Extract the (X, Y) coordinate from the center of the cell holding the provided text.  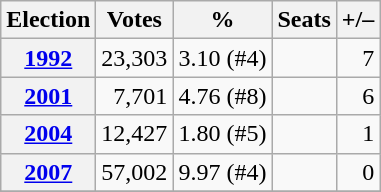
Election (48, 20)
2004 (48, 134)
57,002 (134, 172)
3.10 (#4) (222, 58)
6 (358, 96)
2001 (48, 96)
+/– (358, 20)
% (222, 20)
4.76 (#8) (222, 96)
Votes (134, 20)
12,427 (134, 134)
1992 (48, 58)
0 (358, 172)
1 (358, 134)
9.97 (#4) (222, 172)
7 (358, 58)
7,701 (134, 96)
23,303 (134, 58)
Seats (304, 20)
1.80 (#5) (222, 134)
2007 (48, 172)
